Search for the cell housing the specified text and yield its (X, Y) center coordinate. 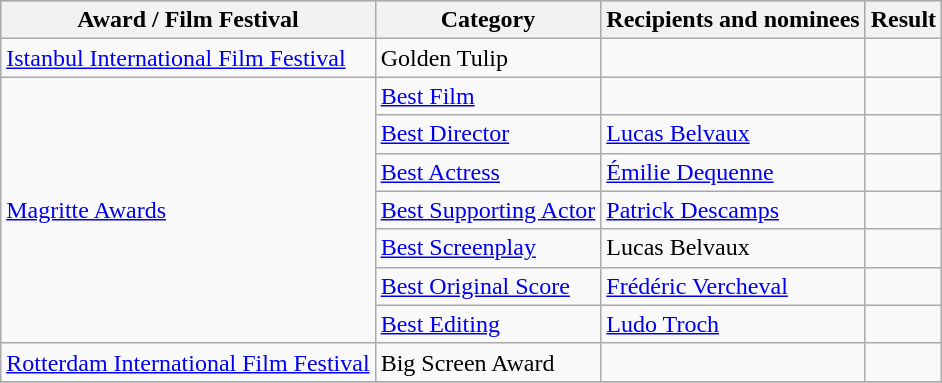
Best Screenplay (488, 248)
Magritte Awards (188, 210)
Category (488, 20)
Best Actress (488, 172)
Golden Tulip (488, 58)
Best Director (488, 134)
Frédéric Vercheval (733, 286)
Émilie Dequenne (733, 172)
Award / Film Festival (188, 20)
Istanbul International Film Festival (188, 58)
Patrick Descamps (733, 210)
Ludo Troch (733, 324)
Recipients and nominees (733, 20)
Result (903, 20)
Big Screen Award (488, 362)
Best Film (488, 96)
Rotterdam International Film Festival (188, 362)
Best Editing (488, 324)
Best Supporting Actor (488, 210)
Best Original Score (488, 286)
